From the cell containing the given text, extract its center point as (x, y) coordinate. 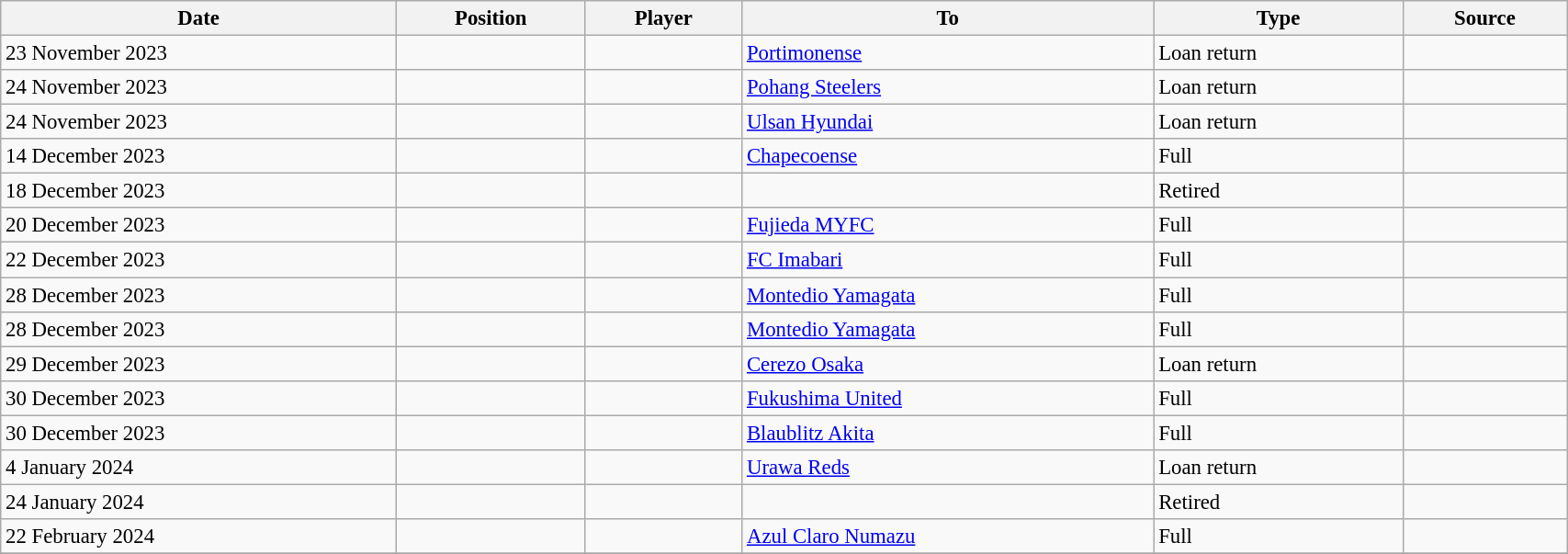
Azul Claro Numazu (948, 537)
Portimonense (948, 53)
22 February 2024 (198, 537)
14 December 2023 (198, 156)
Chapecoense (948, 156)
Position (491, 18)
18 December 2023 (198, 191)
FC Imabari (948, 260)
29 December 2023 (198, 364)
Cerezo Osaka (948, 364)
23 November 2023 (198, 53)
Pohang Steelers (948, 87)
20 December 2023 (198, 225)
Fujieda MYFC (948, 225)
Source (1484, 18)
24 January 2024 (198, 502)
Blaublitz Akita (948, 433)
Urawa Reds (948, 468)
22 December 2023 (198, 260)
4 January 2024 (198, 468)
Type (1279, 18)
Fukushima United (948, 398)
Player (663, 18)
Ulsan Hyundai (948, 122)
To (948, 18)
Date (198, 18)
